Find where the given text appears and provide that cell's center as (X, Y) coordinate. 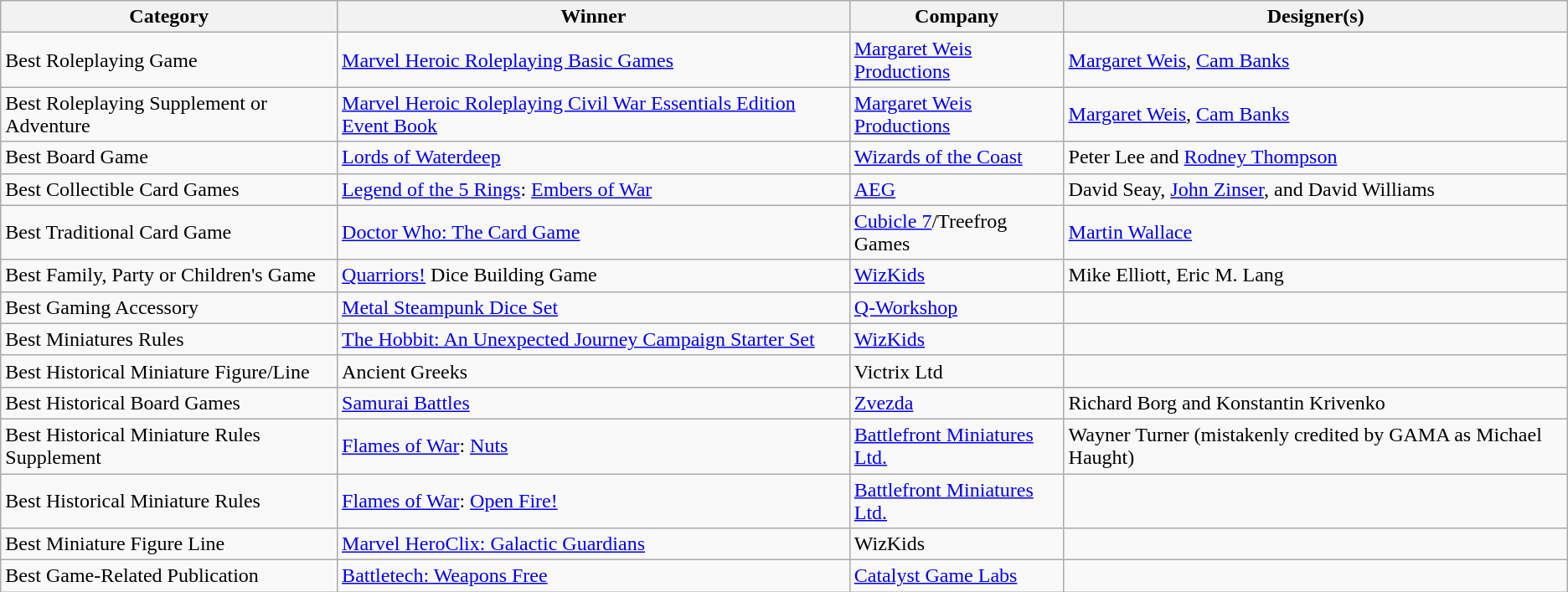
David Seay, John Zinser, and David Williams (1315, 189)
Marvel Heroic Roleplaying Civil War Essentials Edition Event Book (594, 114)
Flames of War: Nuts (594, 445)
Mike Elliott, Eric M. Lang (1315, 275)
Peter Lee and Rodney Thompson (1315, 157)
Designer(s) (1315, 17)
Victrix Ltd (957, 371)
Wizards of the Coast (957, 157)
Best Historical Miniature Rules (169, 501)
Best Historical Board Games (169, 403)
Doctor Who: The Card Game (594, 233)
Best Game-Related Publication (169, 576)
Best Gaming Accessory (169, 307)
Legend of the 5 Rings: Embers of War (594, 189)
Best Historical Miniature Figure/Line (169, 371)
Best Roleplaying Game (169, 60)
Lords of Waterdeep (594, 157)
Catalyst Game Labs (957, 576)
Richard Borg and Konstantin Krivenko (1315, 403)
Category (169, 17)
Zvezda (957, 403)
Wayner Turner (mistakenly credited by GAMA as Michael Haught) (1315, 445)
Best Miniatures Rules (169, 339)
Metal Steampunk Dice Set (594, 307)
The Hobbit: An Unexpected Journey Campaign Starter Set (594, 339)
Battletech: Weapons Free (594, 576)
Company (957, 17)
Martin Wallace (1315, 233)
Best Roleplaying Supplement or Adventure (169, 114)
Best Historical Miniature Rules Supplement (169, 445)
AEG (957, 189)
Marvel Heroic Roleplaying Basic Games (594, 60)
Samurai Battles (594, 403)
Best Miniature Figure Line (169, 544)
Best Family, Party or Children's Game (169, 275)
Best Traditional Card Game (169, 233)
Marvel HeroClix: Galactic Guardians (594, 544)
Ancient Greeks (594, 371)
Winner (594, 17)
Best Board Game (169, 157)
Cubicle 7/Treefrog Games (957, 233)
Flames of War: Open Fire! (594, 501)
Quarriors! Dice Building Game (594, 275)
Q-Workshop (957, 307)
Best Collectible Card Games (169, 189)
